Output the (x, y) coordinate of the center of the cell containing the given text.  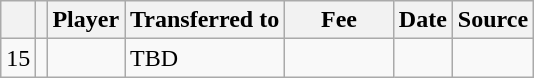
Source (492, 20)
Fee (340, 20)
Player (86, 20)
Transferred to (205, 20)
15 (18, 58)
Date (422, 20)
TBD (205, 58)
